Return the [x, y] coordinate for the center point of the cell that contains the specified text.  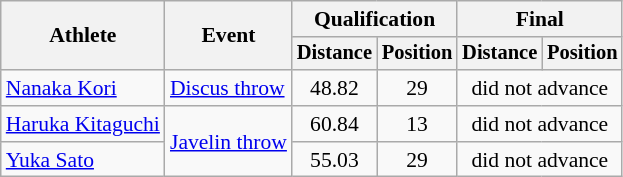
60.84 [334, 124]
Haruka Kitaguchi [83, 124]
Final [540, 19]
48.82 [334, 88]
Qualification [374, 19]
Javelin throw [228, 142]
Nanaka Kori [83, 88]
Discus throw [228, 88]
Athlete [83, 36]
29 [417, 88]
Event [228, 36]
13 [417, 124]
